Return the [X, Y] coordinate for the center point of the cell that contains the specified text.  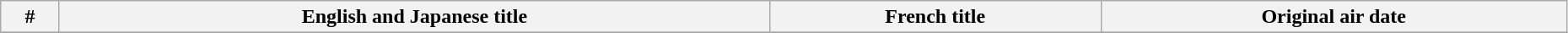
French title [935, 17]
English and Japanese title [414, 17]
Original air date [1334, 17]
# [30, 17]
